Detect which cell encompasses the target text, then output its [x, y] center coordinate. 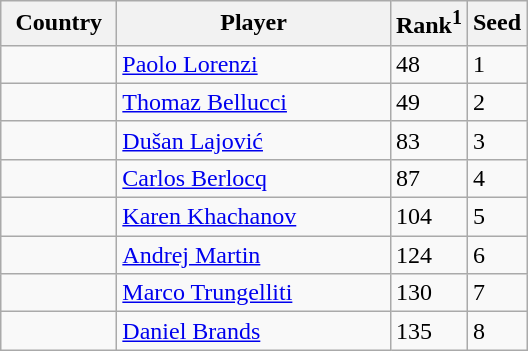
Seed [496, 24]
130 [428, 293]
124 [428, 255]
48 [428, 64]
Marco Trungelliti [254, 293]
87 [428, 178]
83 [428, 140]
Carlos Berlocq [254, 178]
Karen Khachanov [254, 217]
8 [496, 331]
5 [496, 217]
Paolo Lorenzi [254, 64]
104 [428, 217]
Player [254, 24]
Country [59, 24]
Andrej Martin [254, 255]
4 [496, 178]
Rank1 [428, 24]
3 [496, 140]
Thomaz Bellucci [254, 102]
6 [496, 255]
135 [428, 331]
Daniel Brands [254, 331]
2 [496, 102]
49 [428, 102]
Dušan Lajović [254, 140]
1 [496, 64]
7 [496, 293]
